Locate the cell with the specified text and output its [X, Y] center coordinate. 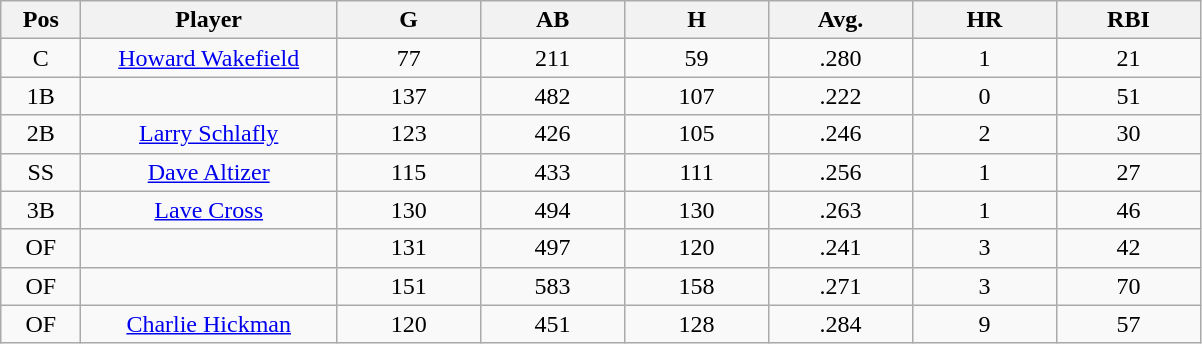
Larry Schlafly [209, 134]
G [409, 20]
107 [697, 96]
151 [409, 286]
451 [553, 324]
123 [409, 134]
42 [1128, 248]
Lave Cross [209, 210]
70 [1128, 286]
1B [41, 96]
.263 [841, 210]
.284 [841, 324]
.271 [841, 286]
57 [1128, 324]
433 [553, 172]
27 [1128, 172]
9 [984, 324]
482 [553, 96]
51 [1128, 96]
111 [697, 172]
77 [409, 58]
128 [697, 324]
30 [1128, 134]
Charlie Hickman [209, 324]
.256 [841, 172]
3B [41, 210]
.280 [841, 58]
494 [553, 210]
RBI [1128, 20]
Dave Altizer [209, 172]
2 [984, 134]
Pos [41, 20]
Howard Wakefield [209, 58]
Avg. [841, 20]
21 [1128, 58]
137 [409, 96]
Player [209, 20]
C [41, 58]
2B [41, 134]
497 [553, 248]
583 [553, 286]
426 [553, 134]
158 [697, 286]
131 [409, 248]
46 [1128, 210]
115 [409, 172]
HR [984, 20]
211 [553, 58]
.222 [841, 96]
.241 [841, 248]
SS [41, 172]
.246 [841, 134]
105 [697, 134]
59 [697, 58]
AB [553, 20]
H [697, 20]
0 [984, 96]
